Locate the cell with the specified text and output its (X, Y) center coordinate. 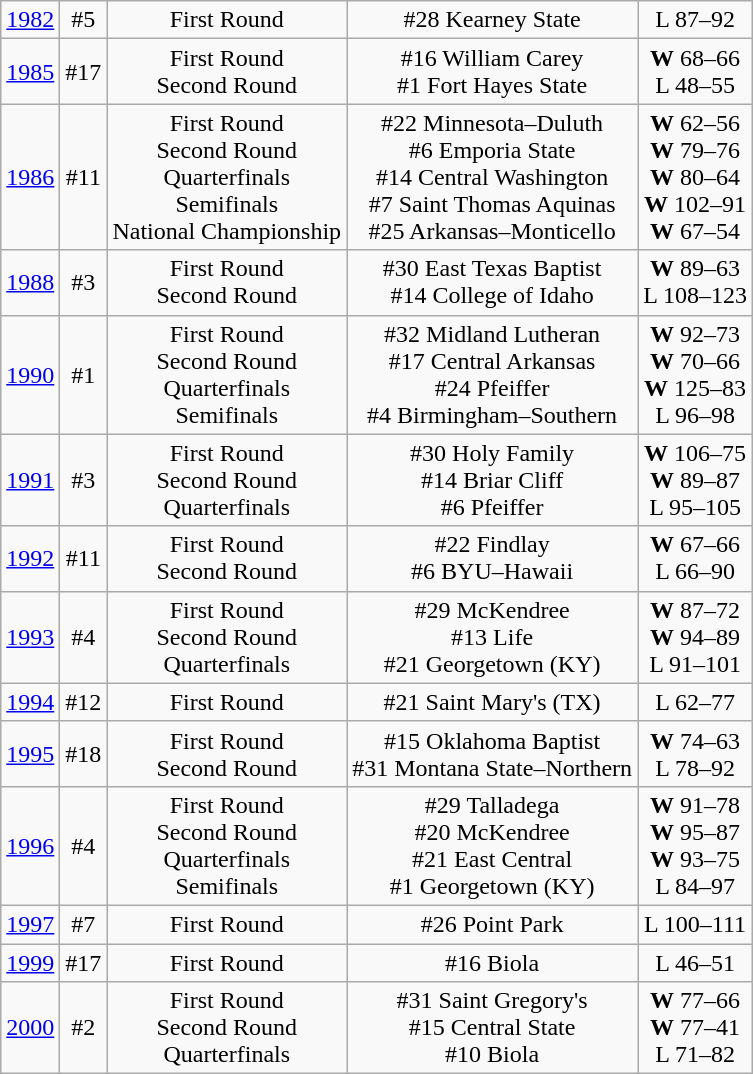
W 91–78W 95–87W 93–75L 84–97 (696, 846)
W 77–66W 77–41L 71–82 (696, 1028)
1993 (30, 637)
2000 (30, 1028)
1991 (30, 480)
1999 (30, 963)
W 74–63L 78–92 (696, 754)
W 67–66L 66–90 (696, 558)
1985 (30, 72)
W 106–75W 89–87L 95–105 (696, 480)
W 92–73W 70–66W 125–83L 96–98 (696, 374)
#2 (84, 1028)
#28 Kearney State (492, 20)
#5 (84, 20)
#18 (84, 754)
1996 (30, 846)
#26 Point Park (492, 924)
#22 Findlay#6 BYU–Hawaii (492, 558)
#31 Saint Gregory's#15 Central State#10 Biola (492, 1028)
#12 (84, 702)
#32 Midland Lutheran#17 Central Arkansas#24 Pfeiffer#4 Birmingham–Southern (492, 374)
1994 (30, 702)
#15 Oklahoma Baptist#31 Montana State–Northern (492, 754)
#29 McKendree#13 Life#21 Georgetown (KY) (492, 637)
1988 (30, 282)
#16 Biola (492, 963)
#16 William Carey#1 Fort Hayes State (492, 72)
L 62–77 (696, 702)
L 87–92 (696, 20)
1982 (30, 20)
L 46–51 (696, 963)
W 87–72W 94–89L 91–101 (696, 637)
#22 Minnesota–Duluth#6 Emporia State#14 Central Washington#7 Saint Thomas Aquinas#25 Arkansas–Monticello (492, 177)
1997 (30, 924)
W 62–56W 79–76W 80–64W 102–91W 67–54 (696, 177)
#1 (84, 374)
W 68–66L 48–55 (696, 72)
#29 Talladega#20 McKendree#21 East Central#1 Georgetown (KY) (492, 846)
1986 (30, 177)
#7 (84, 924)
#30 Holy Family#14 Briar Cliff#6 Pfeiffer (492, 480)
W 89–63L 108–123 (696, 282)
1995 (30, 754)
#30 East Texas Baptist#14 College of Idaho (492, 282)
#21 Saint Mary's (TX) (492, 702)
1992 (30, 558)
First RoundSecond RoundQuarterfinalsSemifinalsNational Championship (227, 177)
1990 (30, 374)
L 100–111 (696, 924)
